Scan for the cell matching the given text and deliver its [x, y] coordinate at center. 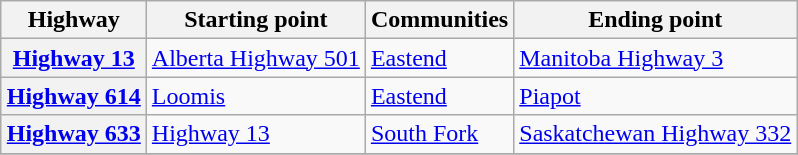
Saskatchewan Highway 332 [656, 134]
Highway [74, 20]
Highway 614 [74, 96]
Highway 633 [74, 134]
South Fork [439, 134]
Ending point [656, 20]
Starting point [256, 20]
Piapot [656, 96]
Manitoba Highway 3 [656, 58]
Alberta Highway 501 [256, 58]
Loomis [256, 96]
Communities [439, 20]
